Detect which cell encompasses the target text, then output its (x, y) center coordinate. 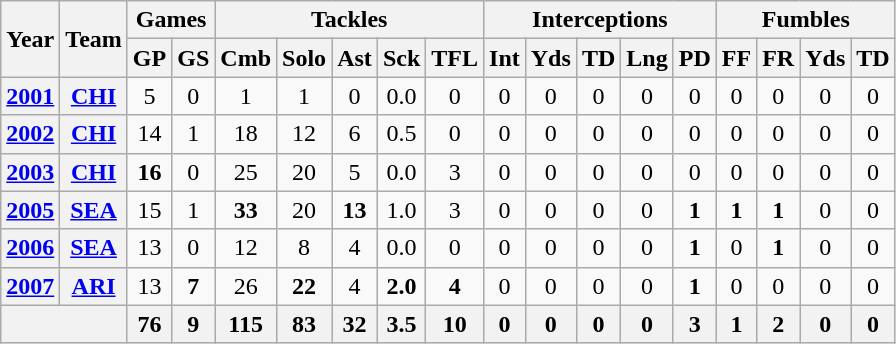
9 (194, 324)
2001 (30, 96)
25 (246, 172)
2 (778, 324)
PD (694, 58)
Ast (355, 58)
2006 (30, 248)
115 (246, 324)
Sck (401, 58)
2007 (30, 286)
3.5 (401, 324)
1.0 (401, 210)
Lng (647, 58)
15 (149, 210)
32 (355, 324)
2.0 (401, 286)
14 (149, 134)
TFL (455, 58)
Cmb (246, 58)
Tackles (350, 20)
7 (194, 286)
Int (505, 58)
Year (30, 39)
FR (778, 58)
Interceptions (600, 20)
6 (355, 134)
18 (246, 134)
10 (455, 324)
FF (736, 58)
2003 (30, 172)
Games (170, 20)
8 (304, 248)
0.5 (401, 134)
2005 (30, 210)
33 (246, 210)
2002 (30, 134)
Fumbles (806, 20)
ARI (94, 286)
Solo (304, 58)
Team (94, 39)
22 (304, 286)
GS (194, 58)
16 (149, 172)
26 (246, 286)
GP (149, 58)
83 (304, 324)
76 (149, 324)
